Find where the given text appears and provide that cell's center as (x, y) coordinate. 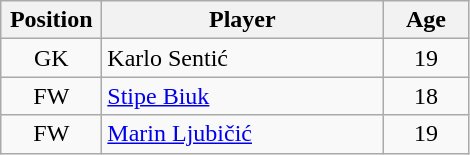
Position (52, 20)
Age (426, 20)
18 (426, 96)
Marin Ljubičić (242, 134)
GK (52, 58)
Stipe Biuk (242, 96)
Player (242, 20)
Karlo Sentić (242, 58)
